Locate the cell with the specified text and output its (X, Y) center coordinate. 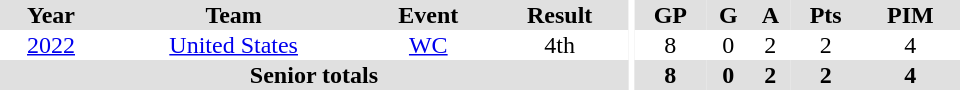
Team (234, 15)
United States (234, 45)
4th (560, 45)
Year (51, 15)
A (770, 15)
WC (428, 45)
PIM (910, 15)
Event (428, 15)
Senior totals (314, 75)
GP (670, 15)
G (728, 15)
Result (560, 15)
Pts (826, 15)
2022 (51, 45)
